Pinpoint the cell where the given text exists, returning its [x, y] midpoint coordinate. 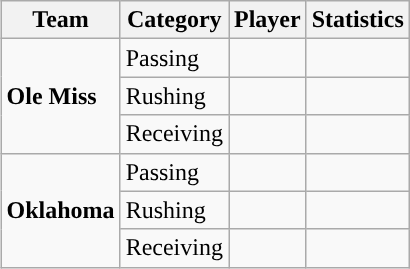
Ole Miss [60, 96]
Statistics [358, 20]
Category [174, 20]
Team [60, 20]
Oklahoma [60, 210]
Player [267, 20]
